Identify which cell holds the provided text, then report its (X, Y) central coordinate. 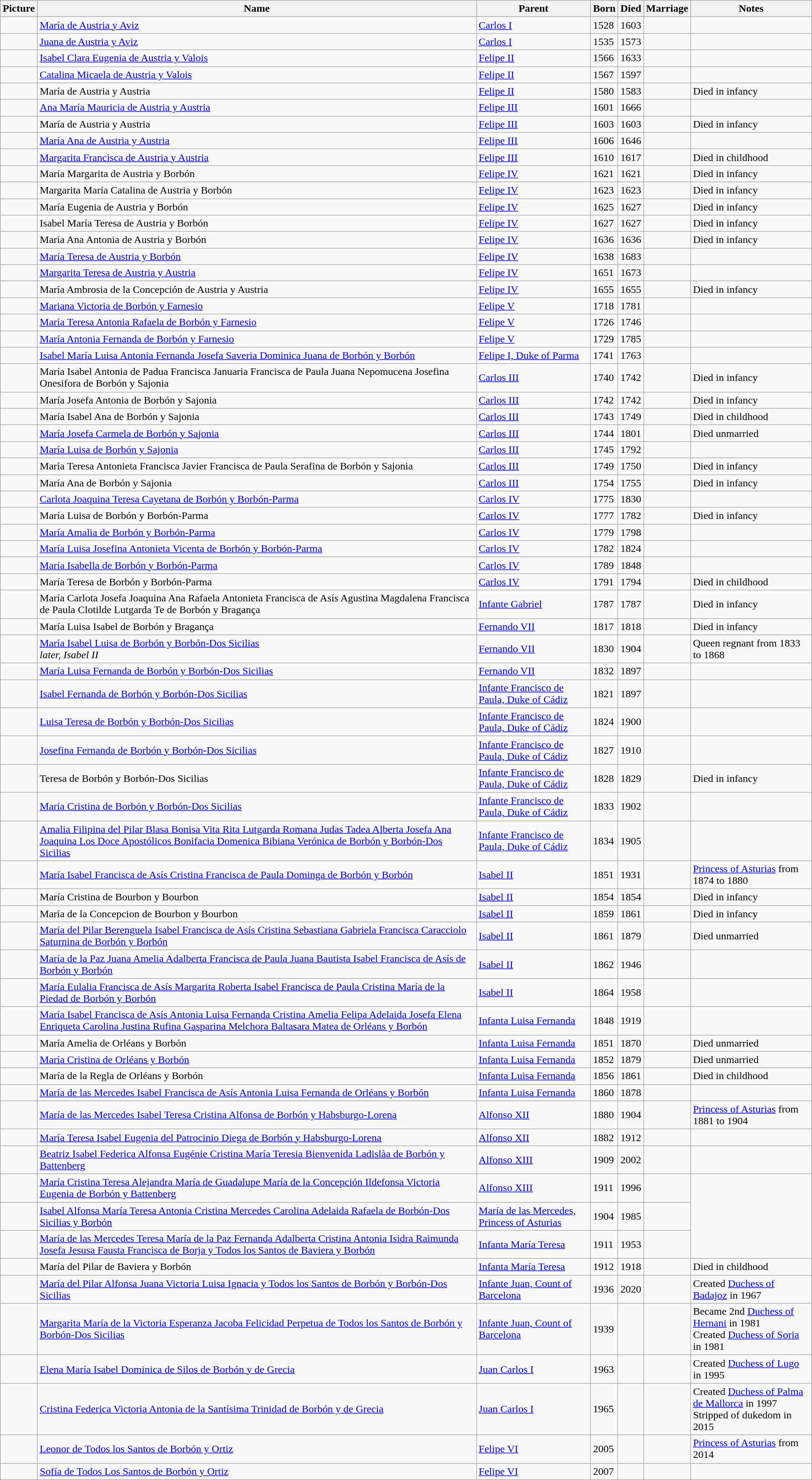
1864 (605, 993)
María Carlota Josefa Joaquina Ana Rafaela Antonieta Francisca de Asís Agustina Magdalena Francisca de Paula Clotilde Lutgarda Te de Borbón y Bragança (257, 604)
María Cristina Teresa Alejandra María de Guadalupe María de la Concepción Ildefonsa Victoria Eugenia de Borbón y Battenberg (257, 1188)
María Ana de Austria y Austria (257, 141)
María Teresa Isabel Eugenia del Patrocinio Diega de Borbón y Habsburgo-Lorena (257, 1137)
Princess of Asturias from 1881 to 1904 (751, 1115)
María de la Paz Juana Amelia Adalberta Francisca de Paula Juana Bautista Isabel Francisca de Asís de Borbón y Borbón (257, 964)
1827 (605, 750)
1746 (631, 322)
1856 (605, 1076)
María de las Mercedes Isabel Teresa Cristina Alfonsa de Borbón y Habsburgo-Lorena (257, 1115)
María de la Concepcion de Bourbon y Bourbon (257, 914)
1741 (605, 355)
Sofía de Todos Los Santos de Borbón y Ortiz (257, 1471)
Name (257, 9)
Josefina Fernanda de Borbón y Borbón-Dos Sicilias (257, 750)
Elena María Isabel Dominica de Silos de Borbón y de Grecia (257, 1369)
Notes (751, 9)
Princess of Asturias from 1874 to 1880 (751, 875)
1958 (631, 993)
María Josefa Antonia de Borbón y Sajonia (257, 400)
María Teresa Antonia Rafaela de Borbón y Farnesio (257, 322)
María Isabel Luisa de Borbón y Borbón-Dos Siciliaslater, Isabel II (257, 649)
Princess of Asturias from 2014 (751, 1449)
1535 (605, 42)
Born (605, 9)
1754 (605, 483)
1828 (605, 778)
1794 (631, 582)
María Luisa de Borbón y Borbón-Parma (257, 516)
María Teresa de Borbón y Borbón-Parma (257, 582)
1625 (605, 207)
1729 (605, 339)
1781 (631, 306)
Teresa de Borbón y Borbón-Dos Sicilias (257, 778)
María Isabella de Borbón y Borbón-Parma (257, 565)
Parent (534, 9)
María Cristina de Orléans y Borbón (257, 1060)
1566 (605, 58)
1718 (605, 306)
Carlota Joaquina Teresa Cayetana de Borbón y Borbón-Parma (257, 499)
1740 (605, 377)
María Amalia de Borbón y Borbón-Parma (257, 532)
1963 (605, 1369)
1779 (605, 532)
María Margarita de Austria y Borbón (257, 174)
1880 (605, 1115)
María Teresa Antonieta Francisca Javier Francisca de Paula Serafina de Borbón y Sajonia (257, 466)
Became 2nd Duchess of Hernani in 1981Created Duchess of Soria in 1981 (751, 1329)
1801 (631, 433)
Felipe I, Duke of Parma (534, 355)
Juana de Austria y Aviz (257, 42)
1775 (605, 499)
1601 (605, 108)
1606 (605, 141)
María de la Regla de Orléans y Borbón (257, 1076)
1789 (605, 565)
1580 (605, 91)
1583 (631, 91)
2005 (605, 1449)
2020 (631, 1290)
1821 (605, 693)
Created Duchess of Palma de Mallorca in 1997Stripped of dukedom in 2015 (751, 1409)
1878 (631, 1093)
1939 (605, 1329)
Created Duchess of Badajoz in 1967 (751, 1290)
1777 (605, 516)
1946 (631, 964)
1860 (605, 1093)
María Amelia de Orléans y Borbón (257, 1043)
María Isabel Ana de Borbón y Sajonia (257, 417)
1743 (605, 417)
Margarita María Catalina de Austria y Borbón (257, 190)
1832 (605, 671)
1651 (605, 273)
1931 (631, 875)
1870 (631, 1043)
1936 (605, 1290)
María Josefa Carmela de Borbón y Sajonia (257, 433)
1683 (631, 256)
María de las Mercedes Isabel Francisca de Asís Antonia Luisa Fernanda de Orléans y Borbón (257, 1093)
María Ambrosia de la Concepción de Austria y Austria (257, 289)
María del Pilar Berenguela Isabel Francisca de Asís Cristina Sebastiana Gabriela Francisca Caracciolo Saturnina de Borbón y Borbón (257, 936)
María de Austria y Aviz (257, 25)
1633 (631, 58)
Picture (19, 9)
1617 (631, 157)
1573 (631, 42)
María Isabel Antonia de Padua Francisca Januaria Francisca de Paula Juana Nepomucena Josefina Onesifora de Borbón y Sajonia (257, 377)
Infante Gabriel (534, 604)
1953 (631, 1244)
Isabel Clara Eugenia de Austria y Valois (257, 58)
1763 (631, 355)
1902 (631, 806)
1996 (631, 1188)
María Cristina de Borbón y Borbón-Dos Sicilias (257, 806)
1834 (605, 841)
1829 (631, 778)
Margarita Francisca de Austria y Austria (257, 157)
1909 (605, 1159)
1859 (605, 914)
María Luisa Josefina Antonieta Vicenta de Borbón y Borbón-Parma (257, 549)
1985 (631, 1216)
Created Duchess of Lugo in 1995 (751, 1369)
María Luisa Isabel de Borbón y Bragança (257, 627)
1597 (631, 75)
1965 (605, 1409)
Catalina Micaela de Austria y Valois (257, 75)
Isabel Alfonsa María Teresa Antonia Cristina Mercedes Carolina Adelaida Rafaela de Borbón-Dos Sicilias y Borbón (257, 1216)
1882 (605, 1137)
María Luisa Fernanda de Borbón y Borbón-Dos Sicilias (257, 671)
1862 (605, 964)
Margarita María de la Victoria Esperanza Jacoba Felicidad Perpetua de Todos los Santos de Borbón y Borbón-Dos Sicilias (257, 1329)
1818 (631, 627)
Marriage (667, 9)
María Isabel Francisca de Asís Cristina Francisca de Paula Dominga de Borbón y Borbón (257, 875)
María Ana de Borbón y Sajonia (257, 483)
1610 (605, 157)
1910 (631, 750)
1791 (605, 582)
Isabel María Luisa Antonia Fernanda Josefa Saveria Dominica Juana de Borbón y Borbón (257, 355)
Beatriz Isabel Federica Alfonsa Eugénie Cristina María Teresia Bienvenida Ladislàa de Borbón y Battenberg (257, 1159)
María del Pilar de Baviera y Borbón (257, 1267)
Ana María Mauricia de Austria y Austria (257, 108)
María Eugenia de Austria y Borbón (257, 207)
1646 (631, 141)
1744 (605, 433)
Cristina Federica Victoria Antonia de la Santísima Trinidad de Borbón y de Grecia (257, 1409)
2007 (605, 1471)
1798 (631, 532)
Mariana Victoria de Borbón y Farnesio (257, 306)
1726 (605, 322)
María Teresa de Austria y Borbón (257, 256)
1567 (605, 75)
1792 (631, 450)
Died (631, 9)
María Ana Antonia de Austria y Borbón (257, 240)
Isabel Fernanda de Borbón y Borbón-Dos Sicilias (257, 693)
María Cristina de Bourbon y Bourbon (257, 897)
1833 (605, 806)
1673 (631, 273)
Isabel María Teresa de Austria y Borbón (257, 223)
1745 (605, 450)
Margarita Teresa de Austria y Austria (257, 273)
Queen regnant from 1833 to 1868 (751, 649)
María Antonia Fernanda de Borbón y Farnesio (257, 339)
1785 (631, 339)
1755 (631, 483)
1666 (631, 108)
María de las Mercedes, Princess of Asturias (534, 1216)
1905 (631, 841)
Luisa Teresa de Borbón y Borbón-Dos Sicilias (257, 722)
María del Pilar Alfonsa Juana Victoria Luisa Ignacia y Todos los Santos de Borbón y Borbón-Dos Sicilias (257, 1290)
1638 (605, 256)
1900 (631, 722)
1817 (605, 627)
1918 (631, 1267)
María Luisa de Borbón y Sajonia (257, 450)
María Eulalia Francisca de Asís Margarita Roberta Isabel Francisca de Paula Cristina María de la Piedad de Borbón y Borbón (257, 993)
2002 (631, 1159)
1750 (631, 466)
Leonor de Todos los Santos de Borbón y Ortiz (257, 1449)
1919 (631, 1021)
1852 (605, 1060)
1528 (605, 25)
